Provide the (X, Y) coordinate of the cell's center where the given text is located.  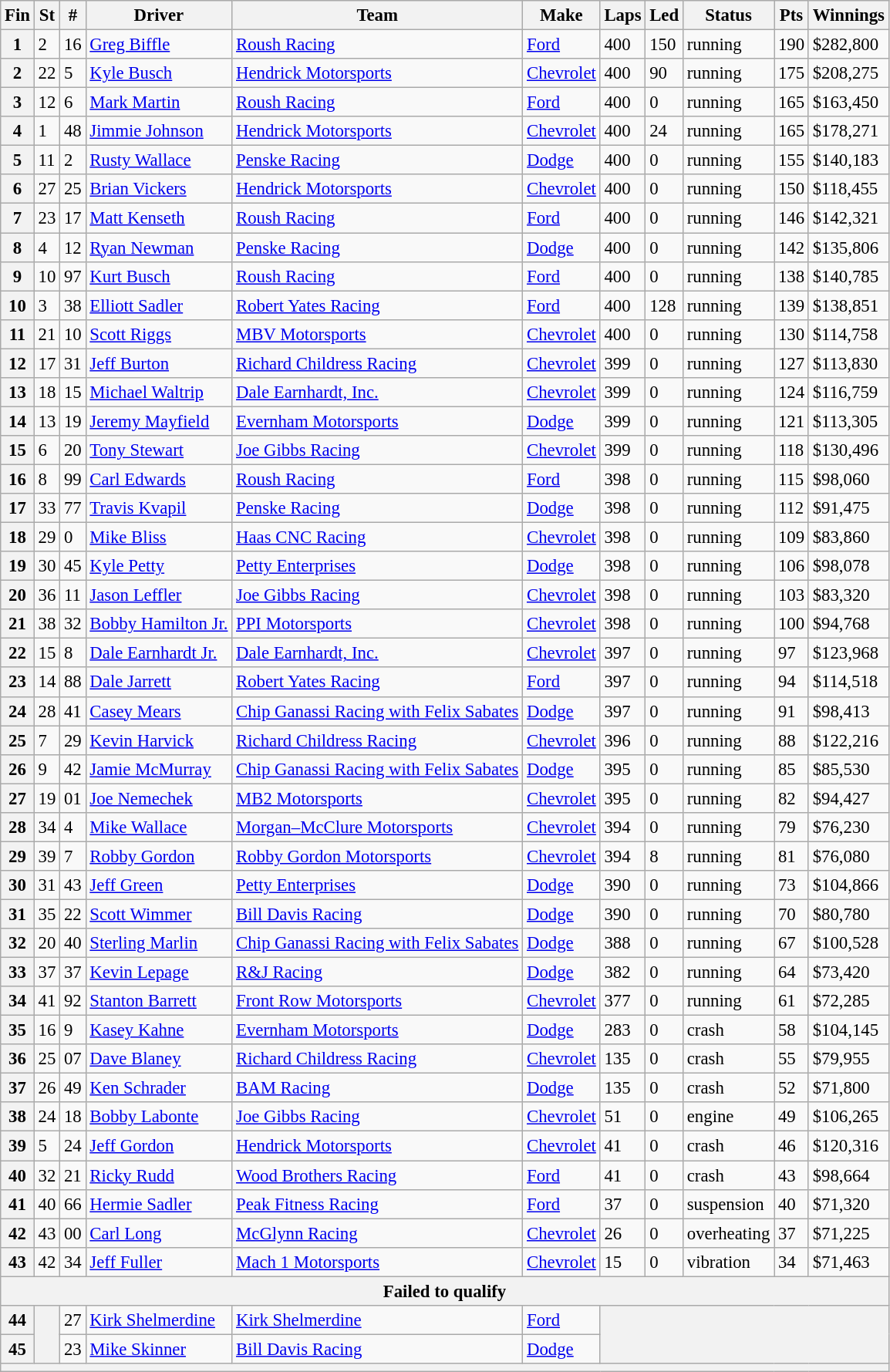
Stanton Barrett (159, 1001)
64 (791, 973)
44 (18, 1320)
Driver (159, 15)
283 (623, 1030)
Jimmie Johnson (159, 131)
Jeff Green (159, 885)
Fin (18, 15)
$118,455 (848, 189)
106 (791, 566)
Laps (623, 15)
$113,830 (848, 363)
07 (72, 1059)
$114,758 (848, 334)
Scott Wimmer (159, 914)
Elliott Sadler (159, 305)
Ricky Rudd (159, 1175)
Status (728, 15)
112 (791, 508)
$114,518 (848, 683)
PPI Motorsports (378, 624)
$71,225 (848, 1233)
142 (791, 248)
$91,475 (848, 508)
Hermie Sadler (159, 1204)
$98,060 (848, 479)
Ken Schrader (159, 1088)
85 (791, 769)
Dale Earnhardt Jr. (159, 653)
MB2 Motorsports (378, 798)
73 (791, 885)
vibration (728, 1262)
124 (791, 393)
Wood Brothers Racing (378, 1175)
Pts (791, 15)
$140,183 (848, 160)
48 (72, 131)
Bobby Labonte (159, 1117)
Kurt Busch (159, 276)
$85,530 (848, 769)
190 (791, 45)
St (46, 15)
Kyle Busch (159, 73)
BAM Racing (378, 1088)
$71,320 (848, 1204)
Casey Mears (159, 711)
overheating (728, 1233)
Haas CNC Racing (378, 538)
Mike Skinner (159, 1349)
$208,275 (848, 73)
118 (791, 450)
155 (791, 160)
79 (791, 828)
103 (791, 595)
Kasey Kahne (159, 1030)
Robby Gordon (159, 856)
$73,420 (848, 973)
$104,866 (848, 885)
R&J Racing (378, 973)
$80,780 (848, 914)
121 (791, 421)
91 (791, 711)
Mark Martin (159, 103)
Carl Edwards (159, 479)
Jeff Fuller (159, 1262)
81 (791, 856)
Kevin Lepage (159, 973)
382 (623, 973)
99 (72, 479)
Make (561, 15)
$79,955 (848, 1059)
McGlynn Racing (378, 1233)
01 (72, 798)
Rusty Wallace (159, 160)
Matt Kenseth (159, 218)
Peak Fitness Racing (378, 1204)
$113,305 (848, 421)
Winnings (848, 15)
Robby Gordon Motorsports (378, 856)
Tony Stewart (159, 450)
109 (791, 538)
$76,080 (848, 856)
$106,265 (848, 1117)
$116,759 (848, 393)
61 (791, 1001)
$94,427 (848, 798)
$94,768 (848, 624)
$123,968 (848, 653)
77 (72, 508)
Michael Waltrip (159, 393)
Morgan–McClure Motorsports (378, 828)
$135,806 (848, 248)
$71,800 (848, 1088)
94 (791, 683)
00 (72, 1233)
139 (791, 305)
# (72, 15)
Dave Blaney (159, 1059)
55 (791, 1059)
$163,450 (848, 103)
$98,413 (848, 711)
128 (665, 305)
$100,528 (848, 943)
70 (791, 914)
MBV Motorsports (378, 334)
Jamie McMurray (159, 769)
$130,496 (848, 450)
$122,216 (848, 740)
Travis Kvapil (159, 508)
$104,145 (848, 1030)
67 (791, 943)
52 (791, 1088)
Mike Wallace (159, 828)
Mike Bliss (159, 538)
115 (791, 479)
$76,230 (848, 828)
$71,463 (848, 1262)
Bobby Hamilton Jr. (159, 624)
138 (791, 276)
51 (623, 1117)
Jeff Burton (159, 363)
Failed to qualify (445, 1291)
$83,320 (848, 595)
Sterling Marlin (159, 943)
$83,860 (848, 538)
$282,800 (848, 45)
Led (665, 15)
$140,785 (848, 276)
$138,851 (848, 305)
$142,321 (848, 218)
$72,285 (848, 1001)
58 (791, 1030)
$98,078 (848, 566)
396 (623, 740)
Dale Jarrett (159, 683)
66 (72, 1204)
127 (791, 363)
Scott Riggs (159, 334)
377 (623, 1001)
Front Row Motorsports (378, 1001)
92 (72, 1001)
175 (791, 73)
$178,271 (848, 131)
Ryan Newman (159, 248)
90 (665, 73)
388 (623, 943)
Greg Biffle (159, 45)
$98,664 (848, 1175)
engine (728, 1117)
130 (791, 334)
82 (791, 798)
46 (791, 1146)
$120,316 (848, 1146)
Brian Vickers (159, 189)
Joe Nemechek (159, 798)
Jason Leffler (159, 595)
Team (378, 15)
100 (791, 624)
Mach 1 Motorsports (378, 1262)
146 (791, 218)
Jeff Gordon (159, 1146)
Kevin Harvick (159, 740)
suspension (728, 1204)
Carl Long (159, 1233)
Jeremy Mayfield (159, 421)
Kyle Petty (159, 566)
